Pinpoint the cell where the given text exists, returning its (X, Y) midpoint coordinate. 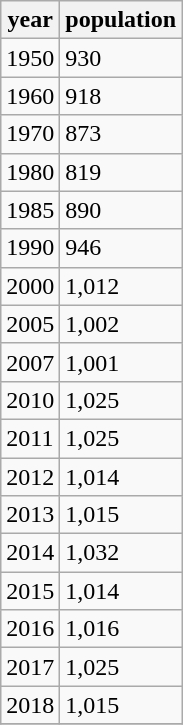
2016 (30, 629)
1985 (30, 210)
1,001 (121, 362)
2010 (30, 400)
1,012 (121, 286)
1970 (30, 134)
population (121, 20)
930 (121, 58)
1,002 (121, 324)
1,032 (121, 553)
890 (121, 210)
918 (121, 96)
946 (121, 248)
1950 (30, 58)
2005 (30, 324)
1980 (30, 172)
2018 (30, 705)
1,016 (121, 629)
year (30, 20)
2014 (30, 553)
2015 (30, 591)
2013 (30, 515)
2017 (30, 667)
2012 (30, 477)
2000 (30, 286)
873 (121, 134)
1960 (30, 96)
2011 (30, 438)
1990 (30, 248)
819 (121, 172)
2007 (30, 362)
